Find where the given text appears and provide that cell's center as [x, y] coordinate. 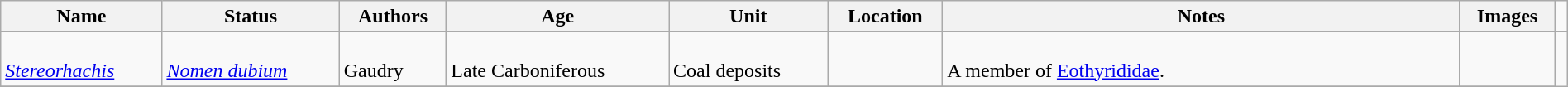
Authors [393, 17]
Location [885, 17]
A member of Eothyrididae. [1201, 60]
Age [557, 17]
Images [1507, 17]
Name [81, 17]
Nomen dubium [251, 60]
Status [251, 17]
Coal deposits [748, 60]
Late Carboniferous [557, 60]
Gaudry [393, 60]
Unit [748, 17]
Stereorhachis [81, 60]
Notes [1201, 17]
